Capture the cell that displays the provided text and extract its (x, y) central coordinate. 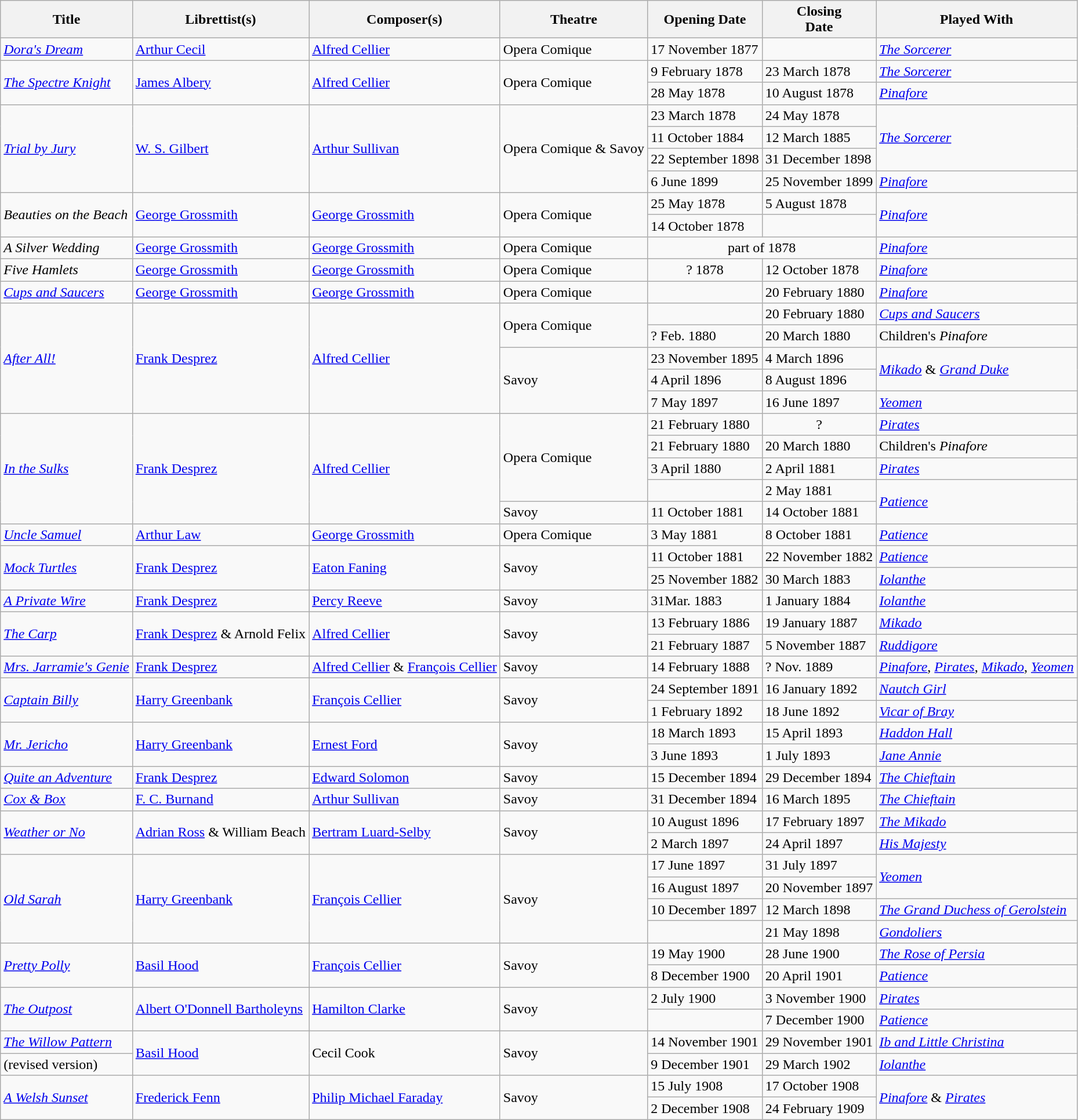
24 September 1891 (705, 689)
16 March 1895 (819, 799)
10 August 1878 (819, 93)
Hamilton Clarke (405, 1009)
31Mar. 1883 (705, 601)
2 December 1908 (705, 1108)
5 November 1887 (819, 645)
29 November 1901 (819, 1042)
Composer(s) (405, 20)
22 November 1882 (819, 557)
14 October 1878 (705, 226)
24 April 1897 (819, 843)
? Nov. 1889 (819, 667)
7 May 1897 (705, 402)
Played With (977, 20)
1 January 1884 (819, 601)
The Spectre Knight (67, 82)
Cox & Box (67, 799)
14 November 1901 (705, 1042)
25 November 1899 (819, 181)
Ernest Ford (405, 744)
21 February 1887 (705, 645)
Bertram Luard-Selby (405, 832)
18 June 1892 (819, 711)
31 December 1894 (705, 799)
James Albery (220, 82)
ClosingDate (819, 20)
25 May 1878 (705, 203)
(revised version) (67, 1064)
The Willow Pattern (67, 1042)
Ib and Little Christina (977, 1042)
1 February 1892 (705, 711)
F. C. Burnand (220, 799)
4 March 1896 (819, 358)
17 October 1908 (819, 1086)
29 December 1894 (819, 777)
17 November 1877 (705, 49)
10 August 1896 (705, 821)
8 December 1900 (705, 976)
31 July 1897 (819, 866)
Pinafore, Pirates, Mikado, Yeomen (977, 667)
A Welsh Sunset (67, 1097)
11 October 1884 (705, 137)
Theatre (574, 20)
2 May 1881 (819, 490)
Frederick Fenn (220, 1097)
Alfred Cellier & François Cellier (405, 667)
Quite an Adventure (67, 777)
3 April 1880 (705, 468)
Adrian Ross & William Beach (220, 832)
Percy Reeve (405, 601)
19 January 1887 (819, 623)
Ruddigore (977, 645)
12 October 1878 (819, 270)
15 July 1908 (705, 1086)
6 June 1899 (705, 181)
Mr. Jericho (67, 744)
After All! (67, 358)
19 May 1900 (705, 954)
Dora's Dream (67, 49)
Title (67, 20)
In the Sulks (67, 468)
25 November 1882 (705, 579)
His Majesty (977, 843)
8 October 1881 (819, 534)
Mikado (977, 623)
Cecil Cook (405, 1053)
Jane Annie (977, 755)
13 February 1886 (705, 623)
3 June 1893 (705, 755)
Trial by Jury (67, 148)
Pretty Polly (67, 965)
A Private Wire (67, 601)
20 November 1897 (819, 888)
15 December 1894 (705, 777)
Nautch Girl (977, 689)
2 March 1897 (705, 843)
? (819, 424)
17 June 1897 (705, 866)
Philip Michael Faraday (405, 1097)
12 March 1885 (819, 137)
Beauties on the Beach (67, 214)
22 September 1898 (705, 159)
29 March 1902 (819, 1064)
Old Sarah (67, 899)
? 1878 (705, 270)
20 April 1901 (819, 976)
2 April 1881 (819, 468)
31 December 1898 (819, 159)
Arthur Law (220, 534)
2 July 1900 (705, 998)
21 May 1898 (819, 932)
The Rose of Persia (977, 954)
Mock Turtles (67, 568)
14 October 1881 (819, 512)
Five Hamlets (67, 270)
28 June 1900 (819, 954)
Opera Comique & Savoy (574, 148)
15 April 1893 (819, 733)
24 February 1909 (819, 1108)
16 August 1897 (705, 888)
16 January 1892 (819, 689)
part of 1878 (762, 248)
Gondoliers (977, 932)
Arthur Cecil (220, 49)
Uncle Samuel (67, 534)
Weather or No (67, 832)
16 June 1897 (819, 402)
23 November 1895 (705, 358)
The Mikado (977, 821)
14 February 1888 (705, 667)
9 February 1878 (705, 71)
A Silver Wedding (67, 248)
5 August 1878 (819, 203)
8 August 1896 (819, 380)
The Outpost (67, 1009)
The Carp (67, 634)
Frank Desprez & Arnold Felix (220, 634)
12 March 1898 (819, 910)
? Feb. 1880 (705, 336)
30 March 1883 (819, 579)
Mrs. Jarramie's Genie (67, 667)
10 December 1897 (705, 910)
Edward Solomon (405, 777)
Opening Date (705, 20)
7 December 1900 (819, 1020)
18 March 1893 (705, 733)
3 November 1900 (819, 998)
17 February 1897 (819, 821)
9 December 1901 (705, 1064)
4 April 1896 (705, 380)
W. S. Gilbert (220, 148)
Mikado & Grand Duke (977, 369)
Pinafore & Pirates (977, 1097)
The Grand Duchess of Gerolstein (977, 910)
24 May 1878 (819, 115)
1 July 1893 (819, 755)
Librettist(s) (220, 20)
3 May 1881 (705, 534)
Albert O'Donnell Bartholeyns (220, 1009)
28 May 1878 (705, 93)
Eaton Faning (405, 568)
Captain Billy (67, 700)
Haddon Hall (977, 733)
Vicar of Bray (977, 711)
